Scan for the cell matching the given text and deliver its (X, Y) coordinate at center. 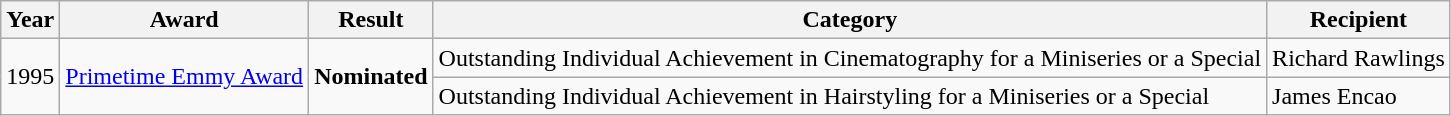
Primetime Emmy Award (184, 77)
Recipient (1359, 20)
Award (184, 20)
1995 (30, 77)
James Encao (1359, 96)
Outstanding Individual Achievement in Hairstyling for a Miniseries or a Special (850, 96)
Year (30, 20)
Richard Rawlings (1359, 58)
Outstanding Individual Achievement in Cinematography for a Miniseries or a Special (850, 58)
Category (850, 20)
Result (371, 20)
Nominated (371, 77)
